Scan for the cell matching the given text and deliver its [X, Y] coordinate at center. 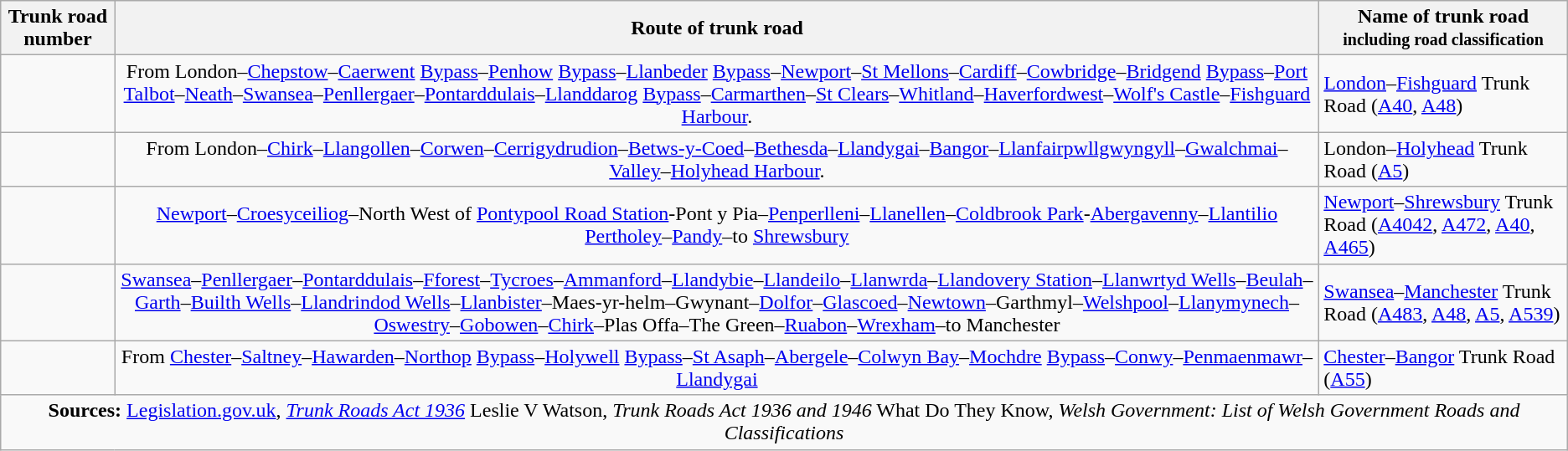
From Chester–Saltney–Hawarden–Northop Bypass–Holywell Bypass–St Asaph–Abergele–Colwyn Bay–Mochdre Bypass–Conwy–Penmaenmawr–Llandygai [717, 368]
From London–Chirk–Llangollen–Corwen–Cerrigydrudion–Betws-y-Coed–Bethesda–Llandygai–Bangor–Llanfairpwllgwyngyll–Gwalchmai–Valley–Holyhead Harbour. [717, 159]
London–Holyhead Trunk Road (A5) [1443, 159]
Trunk road number [58, 28]
Name of trunk roadincluding road classification [1443, 28]
Swansea–Manchester Trunk Road (A483, A48, A5, A539) [1443, 302]
Newport–Shrewsbury Trunk Road (A4042, A472, A40, A465) [1443, 225]
Chester–Bangor Trunk Road (A55) [1443, 368]
London–Fishguard Trunk Road (A40, A48) [1443, 94]
Route of trunk road [717, 28]
